Detect which cell encompasses the target text, then output its (X, Y) center coordinate. 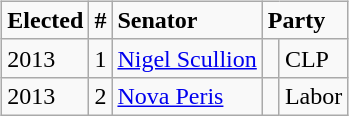
1 (100, 58)
2 (100, 96)
Senator (187, 20)
Elected (46, 20)
CLP (313, 58)
Nigel Scullion (187, 58)
# (100, 20)
Party (304, 20)
Nova Peris (187, 96)
Labor (313, 96)
